Find where the given text appears and provide that cell's center as (x, y) coordinate. 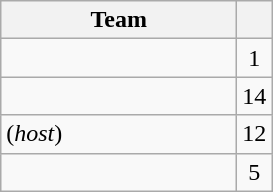
1 (254, 58)
14 (254, 96)
5 (254, 172)
(host) (119, 134)
12 (254, 134)
Team (119, 20)
